For the text-containing cell, return its midpoint in (X, Y) coordinate format. 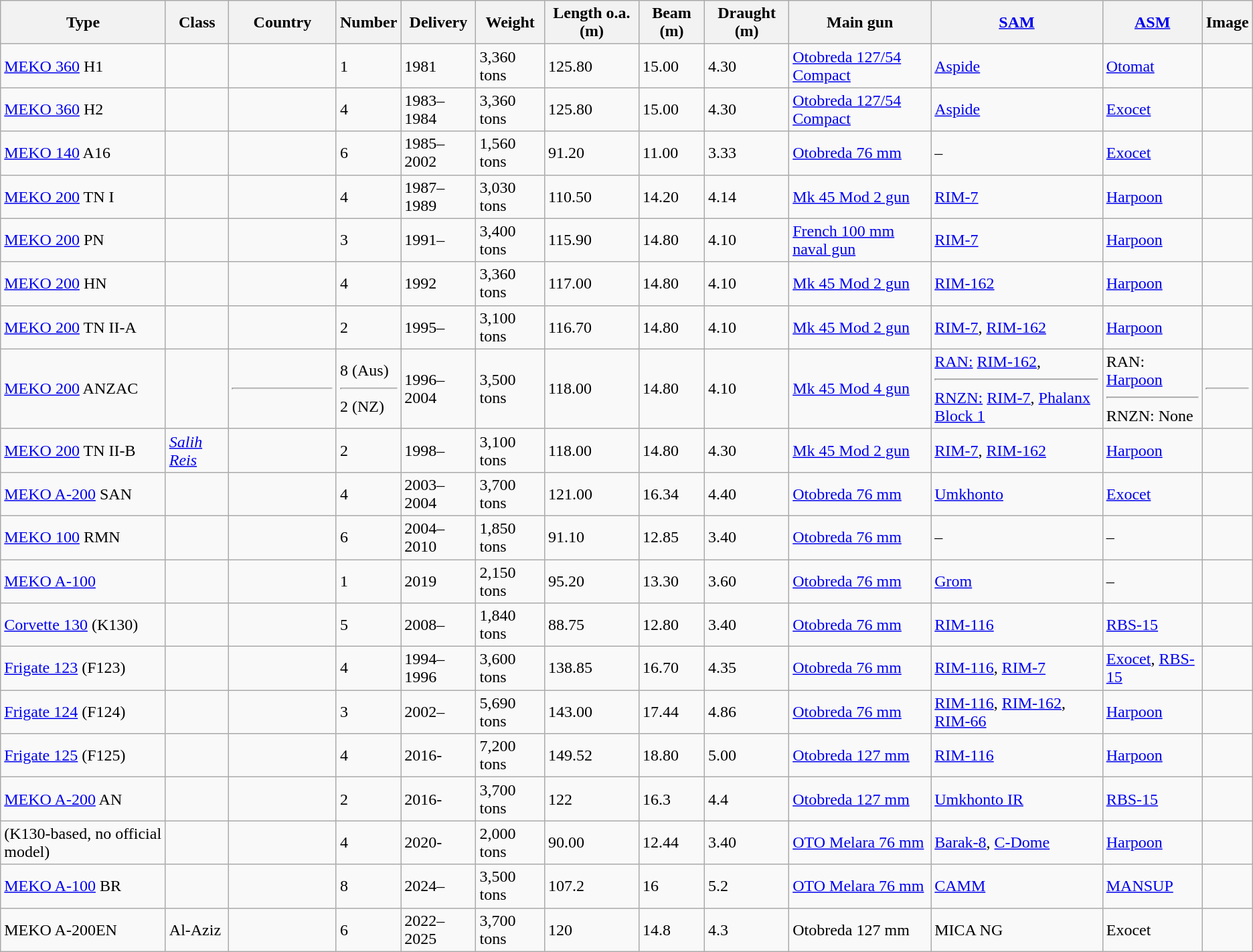
1996–2004 (438, 388)
1,850 tons (510, 537)
1998– (438, 450)
MEKO A-200EN (83, 929)
RIM-162 (1017, 284)
Frigate 125 (F125) (83, 755)
Country (282, 23)
14.8 (671, 929)
SAM (1017, 23)
MEKO A-200 SAN (83, 494)
1994–1996 (438, 668)
121.00 (592, 494)
ASM (1153, 23)
107.2 (592, 886)
88.75 (592, 625)
MEKO 200 PN (83, 240)
RAN: RIM-162, RNZN: RIM-7, Phalanx Block 1 (1017, 388)
2024– (438, 886)
2,000 tons (510, 842)
95.20 (592, 581)
1983–1984 (438, 110)
MEKO A-200 AN (83, 799)
1,560 tons (510, 153)
Grom (1017, 581)
8 (Aus)2 (NZ) (368, 388)
2002– (438, 712)
16.34 (671, 494)
5,690 tons (510, 712)
91.10 (592, 537)
RIM-116, RIM-162, RIM-66 (1017, 712)
116.70 (592, 327)
MEKO 140 A16 (83, 153)
122 (592, 799)
Type (83, 23)
2,150 tons (510, 581)
French 100 mm naval gun (860, 240)
91.20 (592, 153)
Exocet, RBS-15 (1153, 668)
5.2 (747, 886)
Frigate 123 (F123) (83, 668)
Class (197, 23)
4.14 (747, 197)
3,030 tons (510, 197)
MEKO 200 TN II-B (83, 450)
Weight (510, 23)
3.60 (747, 581)
MEKO 200 HN (83, 284)
Otomat (1153, 66)
2020- (438, 842)
Beam (m) (671, 23)
16 (671, 886)
Main gun (860, 23)
7,200 tons (510, 755)
11.00 (671, 153)
138.85 (592, 668)
MEKO 200 TN I (83, 197)
16.3 (671, 799)
Salih Reis (197, 450)
12.85 (671, 537)
1992 (438, 284)
143.00 (592, 712)
1985–2002 (438, 153)
MEKO 360 H1 (83, 66)
Corvette 130 (K130) (83, 625)
Frigate 124 (F124) (83, 712)
8 (368, 886)
Length o.a. (m) (592, 23)
RAN: HarpoonRNZN: None (1153, 388)
1995– (438, 327)
3,600 tons (510, 668)
16.70 (671, 668)
1991– (438, 240)
Number (368, 23)
Mk 45 Mod 4 gun (860, 388)
Delivery (438, 23)
MANSUP (1153, 886)
5.00 (747, 755)
MEKO 200 TN II-A (83, 327)
CAMM (1017, 886)
120 (592, 929)
13.30 (671, 581)
MEKO A-100 BR (83, 886)
17.44 (671, 712)
2019 (438, 581)
117.00 (592, 284)
MEKO 200 ANZAC (83, 388)
2008– (438, 625)
3,400 tons (510, 240)
Umkhonto IR (1017, 799)
MEKO A-100 (83, 581)
115.90 (592, 240)
12.80 (671, 625)
1981 (438, 66)
Umkhonto (1017, 494)
2003–2004 (438, 494)
Image (1228, 23)
90.00 (592, 842)
Al-Aziz (197, 929)
MICA NG (1017, 929)
2022–2025 (438, 929)
2004–2010 (438, 537)
110.50 (592, 197)
4.40 (747, 494)
RIM-116, RIM-7 (1017, 668)
4.35 (747, 668)
1,840 tons (510, 625)
MEKO 100 RMN (83, 537)
4.86 (747, 712)
18.80 (671, 755)
Barak-8, C-Dome (1017, 842)
5 (368, 625)
4.3 (747, 929)
149.52 (592, 755)
3.33 (747, 153)
4.4 (747, 799)
12.44 (671, 842)
1987–1989 (438, 197)
MEKO 360 H2 (83, 110)
Draught (m) (747, 23)
(K130-based, no official model) (83, 842)
14.20 (671, 197)
